Pinpoint the cell where the given text exists, returning its (x, y) midpoint coordinate. 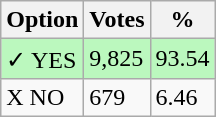
✓ YES (42, 59)
Option (42, 20)
% (182, 20)
Votes (117, 20)
6.46 (182, 97)
93.54 (182, 59)
9,825 (117, 59)
X NO (42, 97)
679 (117, 97)
